For the text-containing cell, return its midpoint in [x, y] coordinate format. 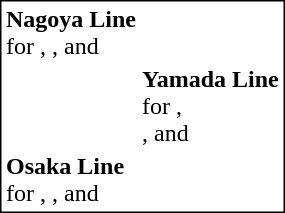
Nagoya Linefor , , and [70, 32]
Yamada Linefor ,, and [211, 106]
Osaka Linefor , , and [70, 180]
